Provide the (X, Y) coordinate of the cell's center where the given text is located.  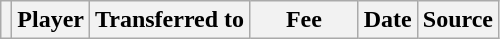
Fee (304, 20)
Source (458, 20)
Transferred to (170, 20)
Date (388, 20)
Player (51, 20)
